Provide the [x, y] coordinate of the cell's center where the given text is located.  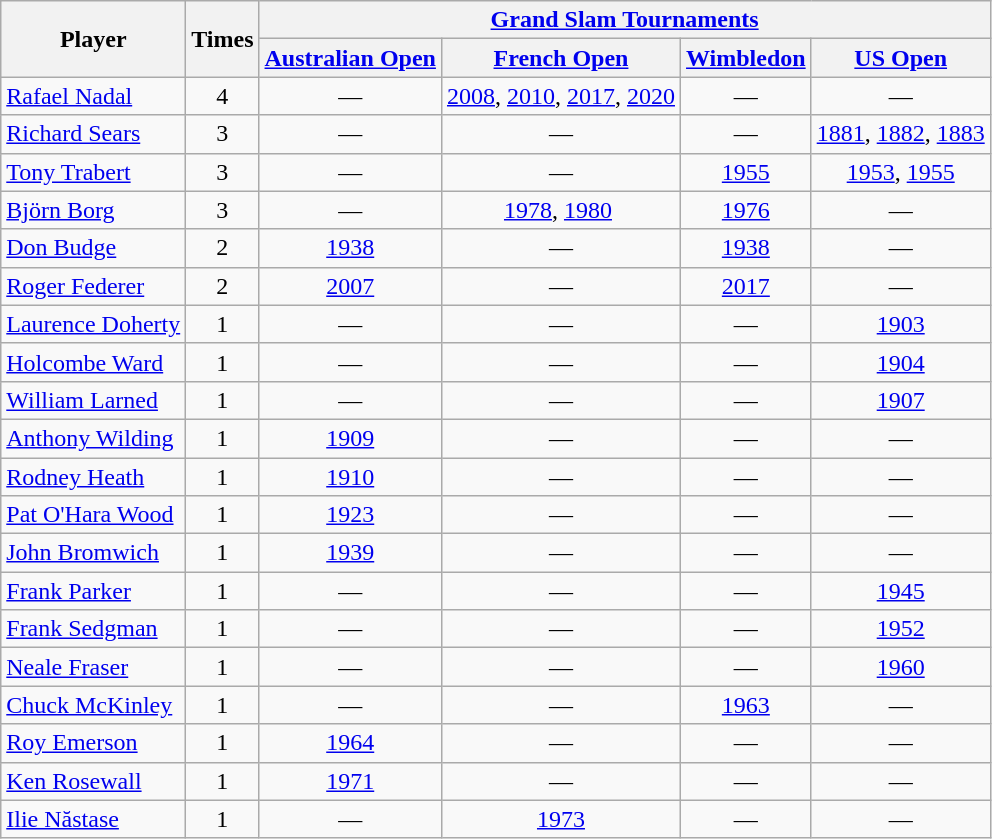
French Open [560, 58]
Rodney Heath [94, 477]
Player [94, 39]
1973 [560, 819]
1939 [350, 553]
1953, 1955 [900, 172]
Anthony Wilding [94, 438]
Australian Open [350, 58]
1963 [746, 705]
1955 [746, 172]
1971 [350, 781]
2007 [350, 286]
Pat O'Hara Wood [94, 515]
1952 [900, 629]
Neale Fraser [94, 667]
US Open [900, 58]
Chuck McKinley [94, 705]
Richard Sears [94, 134]
1923 [350, 515]
1964 [350, 743]
1881, 1882, 1883 [900, 134]
William Larned [94, 400]
1904 [900, 362]
1978, 1980 [560, 210]
2008, 2010, 2017, 2020 [560, 96]
Holcombe Ward [94, 362]
1910 [350, 477]
1960 [900, 667]
4 [222, 96]
1903 [900, 324]
Ilie Năstase [94, 819]
Times [222, 39]
Frank Sedgman [94, 629]
Grand Slam Tournaments [624, 20]
Roy Emerson [94, 743]
Frank Parker [94, 591]
Ken Rosewall [94, 781]
1976 [746, 210]
Laurence Doherty [94, 324]
Rafael Nadal [94, 96]
Tony Trabert [94, 172]
1945 [900, 591]
Wimbledon [746, 58]
2017 [746, 286]
1907 [900, 400]
Don Budge [94, 248]
1909 [350, 438]
Björn Borg [94, 210]
John Bromwich [94, 553]
Roger Federer [94, 286]
